Scan for the cell matching the given text and deliver its (x, y) coordinate at center. 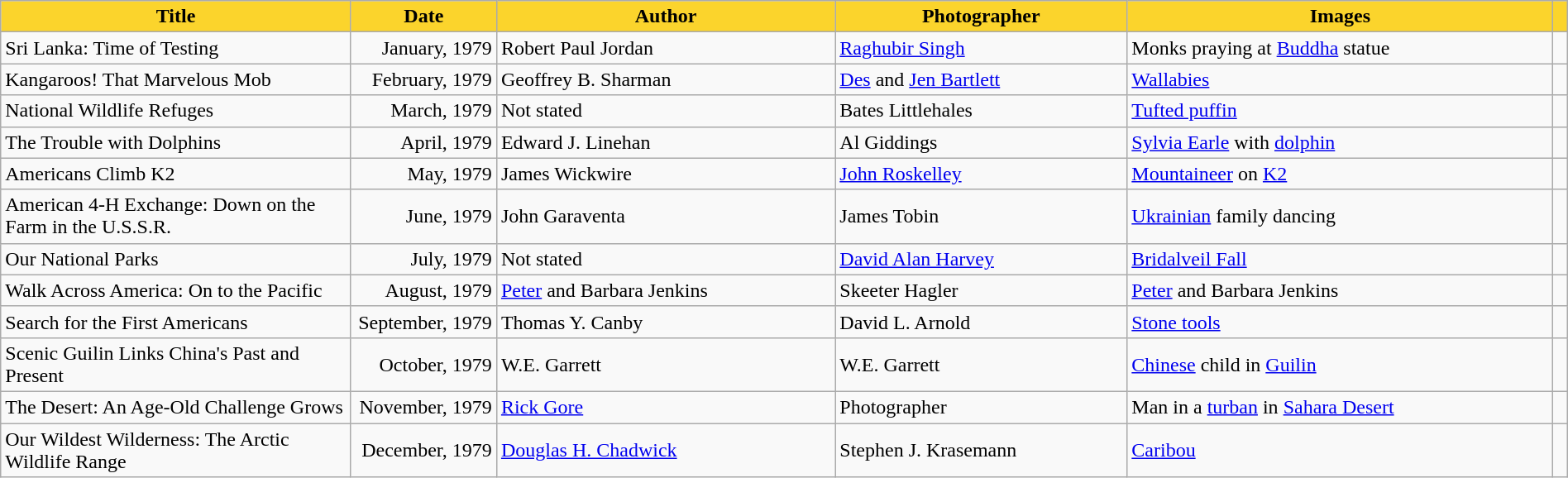
Edward J. Linehan (665, 142)
Mountaineer on K2 (1340, 174)
October, 1979 (423, 364)
Geoffrey B. Sharman (665, 79)
Images (1340, 17)
The Desert: An Age-Old Challenge Grows (176, 407)
Rick Gore (665, 407)
John Garaventa (665, 217)
Caribou (1340, 450)
Our National Parks (176, 259)
Skeeter Hagler (981, 290)
March, 1979 (423, 111)
Bridalveil Fall (1340, 259)
Stone tools (1340, 322)
August, 1979 (423, 290)
Title (176, 17)
Robert Paul Jordan (665, 48)
February, 1979 (423, 79)
Date (423, 17)
Ukrainian family dancing (1340, 217)
December, 1979 (423, 450)
David Alan Harvey (981, 259)
Des and Jen Bartlett (981, 79)
Tufted puffin (1340, 111)
National Wildlife Refuges (176, 111)
Search for the First Americans (176, 322)
Bates Littlehales (981, 111)
Author (665, 17)
Walk Across America: On to the Pacific (176, 290)
Wallabies (1340, 79)
November, 1979 (423, 407)
April, 1979 (423, 142)
September, 1979 (423, 322)
Kangaroos! That Marvelous Mob (176, 79)
January, 1979 (423, 48)
David L. Arnold (981, 322)
Stephen J. Krasemann (981, 450)
June, 1979 (423, 217)
May, 1979 (423, 174)
Monks praying at Buddha statue (1340, 48)
Our Wildest Wilderness: The Arctic Wildlife Range (176, 450)
James Tobin (981, 217)
John Roskelley (981, 174)
Thomas Y. Canby (665, 322)
Chinese child in Guilin (1340, 364)
July, 1979 (423, 259)
The Trouble with Dolphins (176, 142)
Man in a turban in Sahara Desert (1340, 407)
Al Giddings (981, 142)
Sylvia Earle with dolphin (1340, 142)
Scenic Guilin Links China's Past and Present (176, 364)
James Wickwire (665, 174)
Raghubir Singh (981, 48)
Douglas H. Chadwick (665, 450)
Sri Lanka: Time of Testing (176, 48)
American 4-H Exchange: Down on the Farm in the U.S.S.R. (176, 217)
Americans Climb K2 (176, 174)
